For the text-containing cell, return its midpoint in [x, y] coordinate format. 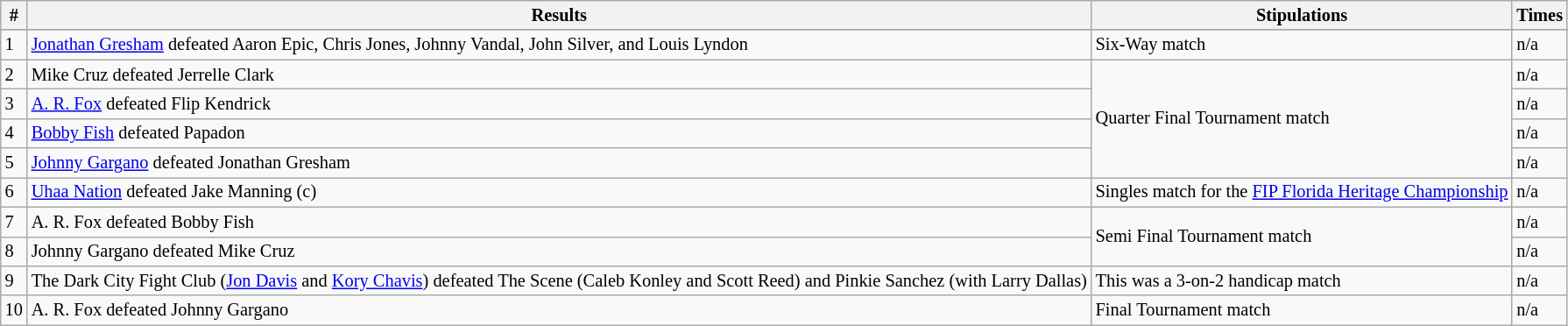
A. R. Fox defeated Flip Kendrick [559, 103]
The Dark City Fight Club (Jon Davis and Kory Chavis) defeated The Scene (Caleb Konley and Scott Reed) and Pinkie Sanchez (with Larry Dallas) [559, 280]
Quarter Final Tournament match [1302, 119]
Uhaa Nation defeated Jake Manning (c) [559, 192]
Mike Cruz defeated Jerrelle Clark [559, 74]
Six-Way match [1302, 45]
3 [14, 103]
4 [14, 133]
1 [14, 45]
Singles match for the FIP Florida Heritage Championship [1302, 192]
A. R. Fox defeated Johnny Gargano [559, 310]
Times [1540, 15]
8 [14, 252]
Jonathan Gresham defeated Aaron Epic, Chris Jones, Johnny Vandal, John Silver, and Louis Lyndon [559, 45]
10 [14, 310]
Johnny Gargano defeated Mike Cruz [559, 252]
A. R. Fox defeated Bobby Fish [559, 222]
5 [14, 163]
# [14, 15]
2 [14, 74]
6 [14, 192]
Bobby Fish defeated Papadon [559, 133]
Semi Final Tournament match [1302, 237]
Johnny Gargano defeated Jonathan Gresham [559, 163]
Results [559, 15]
7 [14, 222]
This was a 3-on-2 handicap match [1302, 280]
Stipulations [1302, 15]
9 [14, 280]
Final Tournament match [1302, 310]
